Pinpoint the cell where the given text exists, returning its [X, Y] midpoint coordinate. 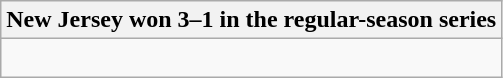
New Jersey won 3–1 in the regular-season series [252, 20]
